Determine the [x, y] coordinate at the center of the cell enclosing the given text.  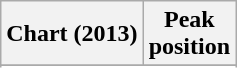
Chart (2013) [72, 34]
Peakposition [189, 34]
